Scan for the cell matching the given text and deliver its [x, y] coordinate at center. 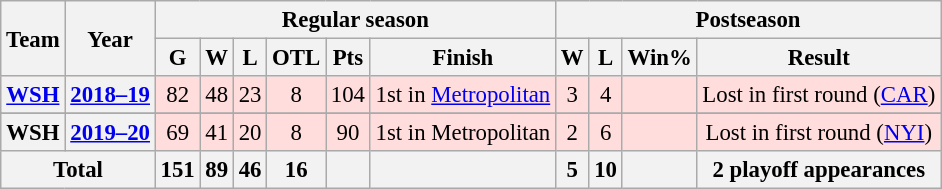
69 [178, 133]
2018–19 [110, 95]
23 [250, 95]
2 [572, 133]
16 [296, 170]
82 [178, 95]
4 [606, 95]
Total [78, 170]
G [178, 58]
41 [216, 133]
Regular season [355, 20]
48 [216, 95]
Team [33, 38]
Postseason [748, 20]
20 [250, 133]
3 [572, 95]
2019–20 [110, 133]
10 [606, 170]
Win% [660, 58]
2 playoff appearances [818, 170]
Pts [348, 58]
90 [348, 133]
46 [250, 170]
89 [216, 170]
Lost in first round (NYI) [818, 133]
OTL [296, 58]
Finish [462, 58]
Year [110, 38]
151 [178, 170]
Result [818, 58]
Lost in first round (CAR) [818, 95]
6 [606, 133]
5 [572, 170]
104 [348, 95]
